Identify which cell holds the provided text, then report its (X, Y) central coordinate. 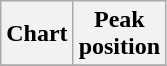
Chart (37, 34)
Peakposition (119, 34)
